Determine the [x, y] coordinate at the center of the cell enclosing the given text.  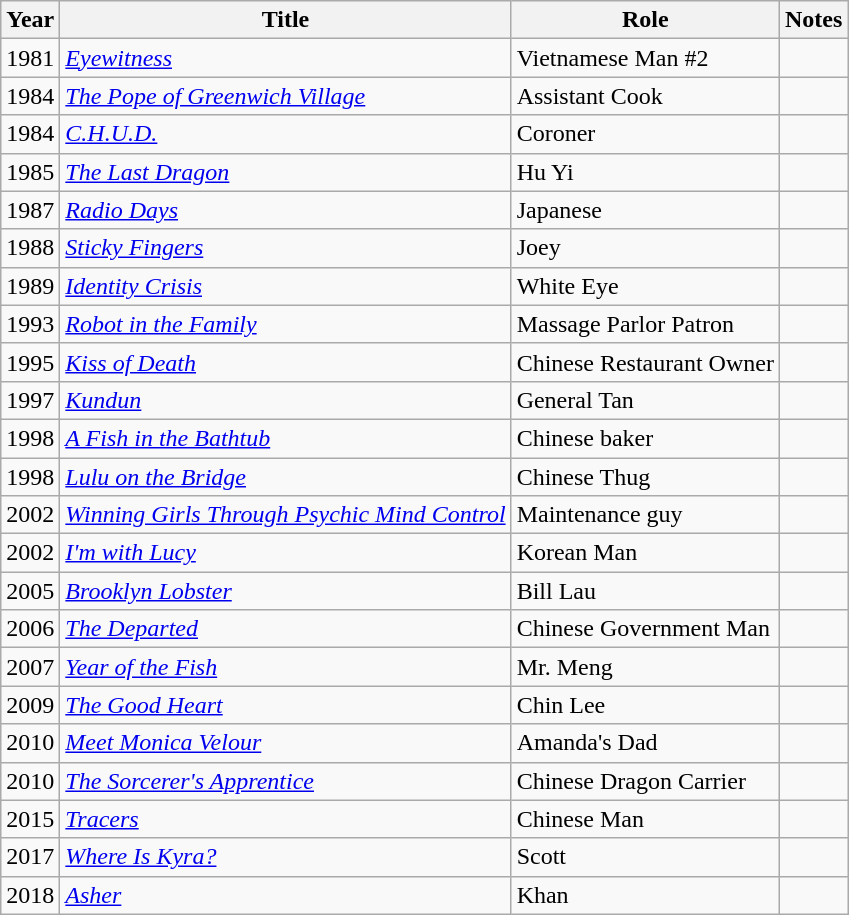
Khan [645, 895]
Chin Lee [645, 705]
Eyewitness [286, 58]
Role [645, 20]
The Departed [286, 629]
1993 [30, 324]
1987 [30, 210]
Chinese Government Man [645, 629]
Vietnamese Man #2 [645, 58]
Japanese [645, 210]
Kiss of Death [286, 362]
The Last Dragon [286, 172]
Lulu on the Bridge [286, 477]
Meet Monica Velour [286, 743]
The Sorcerer's Apprentice [286, 781]
1988 [30, 248]
The Good Heart [286, 705]
Massage Parlor Patron [645, 324]
2017 [30, 857]
Brooklyn Lobster [286, 591]
Where Is Kyra? [286, 857]
1981 [30, 58]
Chinese baker [645, 438]
1995 [30, 362]
General Tan [645, 400]
Hu Yi [645, 172]
Winning Girls Through Psychic Mind Control [286, 515]
Year of the Fish [286, 667]
2009 [30, 705]
Maintenance guy [645, 515]
Bill Lau [645, 591]
Amanda's Dad [645, 743]
Chinese Restaurant Owner [645, 362]
Coroner [645, 134]
2015 [30, 819]
2018 [30, 895]
1985 [30, 172]
1989 [30, 286]
1997 [30, 400]
Mr. Meng [645, 667]
2005 [30, 591]
Korean Man [645, 553]
Chinese Thug [645, 477]
Notes [813, 20]
Scott [645, 857]
The Pope of Greenwich Village [286, 96]
White Eye [645, 286]
Radio Days [286, 210]
Title [286, 20]
I'm with Lucy [286, 553]
2007 [30, 667]
Sticky Fingers [286, 248]
Asher [286, 895]
Assistant Cook [645, 96]
A Fish in the Bathtub [286, 438]
Chinese Dragon Carrier [645, 781]
Year [30, 20]
2006 [30, 629]
Kundun [286, 400]
Identity Crisis [286, 286]
Chinese Man [645, 819]
C.H.U.D. [286, 134]
Tracers [286, 819]
Joey [645, 248]
Robot in the Family [286, 324]
